Extract the [x, y] coordinate from the center of the cell holding the provided text.  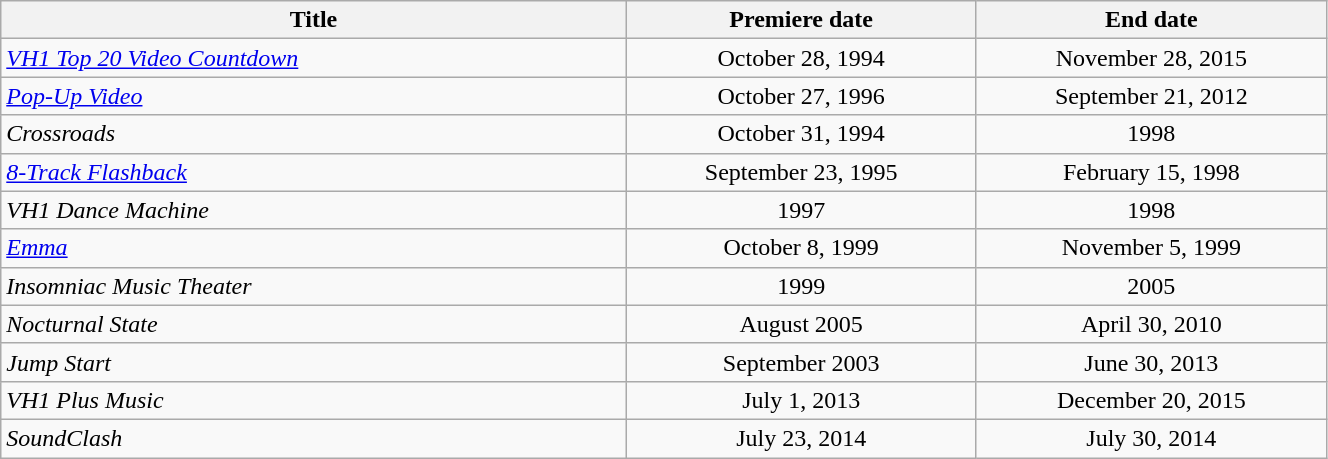
September 2003 [801, 362]
December 20, 2015 [1151, 400]
Emma [314, 248]
November 5, 1999 [1151, 248]
VH1 Top 20 Video Countdown [314, 58]
July 30, 2014 [1151, 438]
April 30, 2010 [1151, 324]
SoundClash [314, 438]
2005 [1151, 286]
August 2005 [801, 324]
September 21, 2012 [1151, 96]
February 15, 1998 [1151, 172]
End date [1151, 20]
September 23, 1995 [801, 172]
8-Track Flashback [314, 172]
July 1, 2013 [801, 400]
VH1 Plus Music [314, 400]
Title [314, 20]
Crossroads [314, 134]
June 30, 2013 [1151, 362]
October 28, 1994 [801, 58]
1997 [801, 210]
Insomniac Music Theater [314, 286]
October 27, 1996 [801, 96]
October 31, 1994 [801, 134]
November 28, 2015 [1151, 58]
1999 [801, 286]
October 8, 1999 [801, 248]
VH1 Dance Machine [314, 210]
Nocturnal State [314, 324]
Premiere date [801, 20]
Pop-Up Video [314, 96]
Jump Start [314, 362]
July 23, 2014 [801, 438]
